For the text-containing cell, return its midpoint in [x, y] coordinate format. 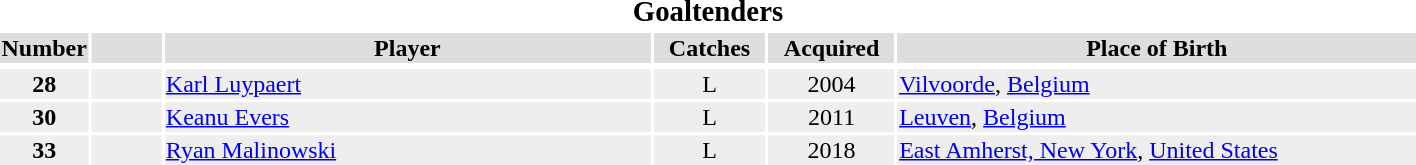
Player [407, 48]
Acquired [832, 48]
Leuven, Belgium [1157, 117]
28 [44, 84]
Karl Luypaert [407, 84]
Place of Birth [1157, 48]
2004 [832, 84]
30 [44, 117]
Catches [709, 48]
2011 [832, 117]
Ryan Malinowski [407, 150]
Keanu Evers [407, 117]
Number [44, 48]
Vilvoorde, Belgium [1157, 84]
East Amherst, New York, United States [1157, 150]
2018 [832, 150]
33 [44, 150]
